From the cell containing the given text, extract its center point as (x, y) coordinate. 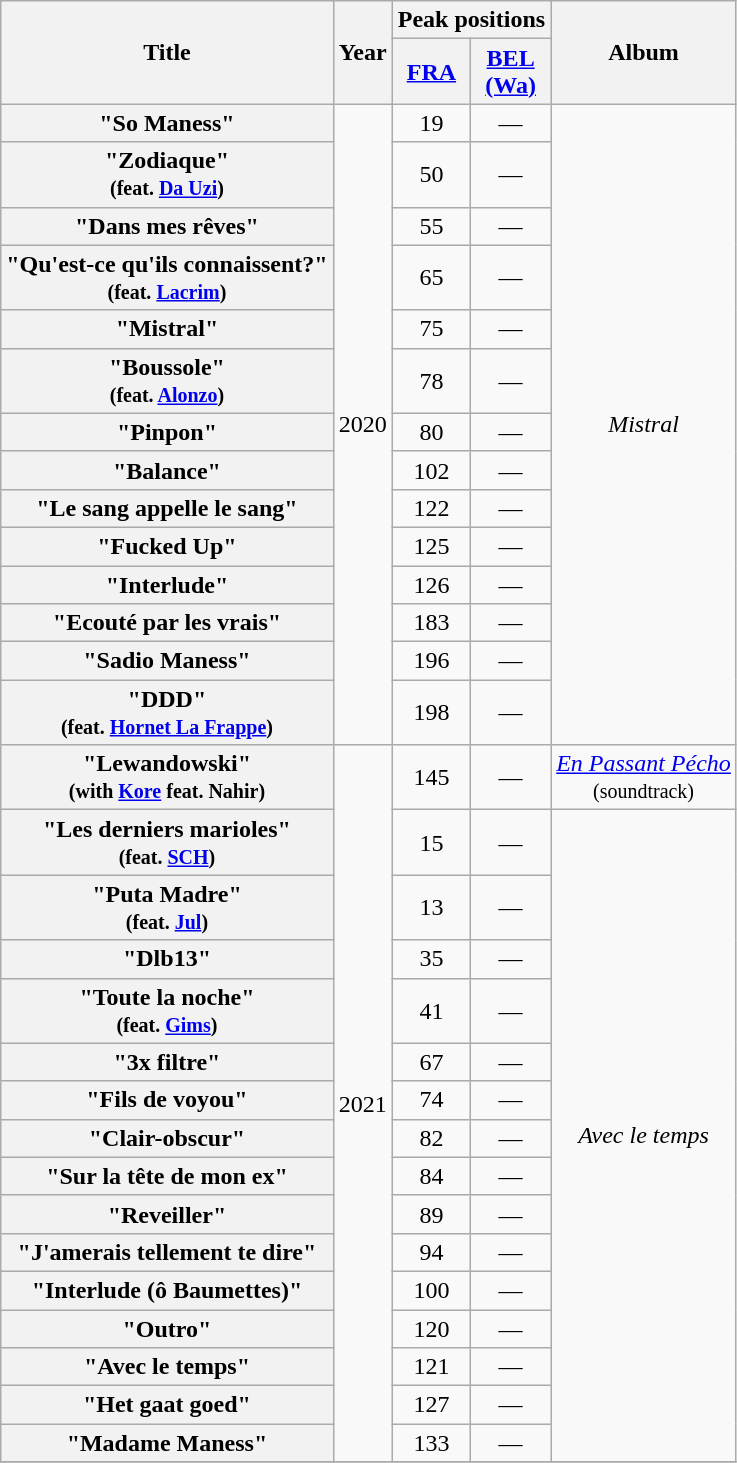
Peak positions (471, 20)
Mistral (644, 424)
67 (431, 1062)
133 (431, 1443)
100 (431, 1290)
"Dans mes rêves" (167, 226)
"Mistral" (167, 329)
"Balance" (167, 470)
19 (431, 123)
"Madame Maness" (167, 1443)
35 (431, 959)
75 (431, 329)
"Les derniers marioles"(feat. SCH) (167, 842)
"So Maness" (167, 123)
Avec le temps (644, 1136)
"Ecouté par les vrais" (167, 623)
"Sadio Maness" (167, 661)
102 (431, 470)
121 (431, 1367)
Album (644, 52)
55 (431, 226)
"DDD"(feat. Hornet La Frappe) (167, 712)
125 (431, 546)
"Toute la noche" (feat. Gims) (167, 1010)
"Sur la tête de mon ex" (167, 1176)
"Clair-obscur" (167, 1138)
En Passant Pécho(soundtrack) (644, 778)
126 (431, 585)
82 (431, 1138)
65 (431, 278)
78 (431, 380)
"Interlude" (167, 585)
145 (431, 778)
74 (431, 1100)
183 (431, 623)
"Zodiaque"(feat. Da Uzi) (167, 174)
"3x filtre" (167, 1062)
89 (431, 1214)
80 (431, 432)
"Puta Madre"(feat. Jul) (167, 908)
122 (431, 508)
"Fucked Up" (167, 546)
94 (431, 1252)
"Qu'est-ce qu'ils connaissent?"(feat. Lacrim) (167, 278)
"Avec le temps" (167, 1367)
196 (431, 661)
2020 (362, 424)
2021 (362, 1104)
13 (431, 908)
120 (431, 1329)
"Dlb13" (167, 959)
Title (167, 52)
"Outro" (167, 1329)
41 (431, 1010)
127 (431, 1405)
BEL (Wa) (511, 72)
"Fils de voyou" (167, 1100)
"Lewandowski"(with Kore feat. Nahir) (167, 778)
84 (431, 1176)
"Reveiller" (167, 1214)
"Le sang appelle le sang" (167, 508)
"Het gaat goed" (167, 1405)
198 (431, 712)
"Boussole"(feat. Alonzo) (167, 380)
"J'amerais tellement te dire" (167, 1252)
15 (431, 842)
"Interlude (ô Baumettes)" (167, 1290)
"Pinpon" (167, 432)
50 (431, 174)
Year (362, 52)
FRA (431, 72)
